Find where the given text appears and provide that cell's center as (x, y) coordinate. 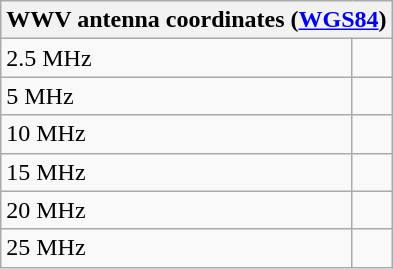
15 MHz (176, 172)
10 MHz (176, 134)
25 MHz (176, 248)
2.5 MHz (176, 58)
20 MHz (176, 210)
WWV antenna coordinates (WGS84) (196, 20)
5 MHz (176, 96)
